Identify which cell holds the provided text, then report its [x, y] central coordinate. 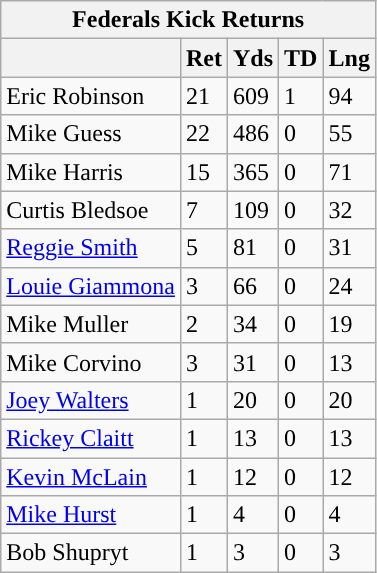
66 [252, 286]
Kevin McLain [91, 477]
7 [204, 210]
Bob Shupryt [91, 553]
486 [252, 134]
32 [349, 210]
109 [252, 210]
5 [204, 248]
Lng [349, 58]
Curtis Bledsoe [91, 210]
Mike Guess [91, 134]
71 [349, 172]
21 [204, 96]
Mike Corvino [91, 362]
365 [252, 172]
34 [252, 324]
Reggie Smith [91, 248]
55 [349, 134]
Mike Muller [91, 324]
Mike Hurst [91, 515]
15 [204, 172]
Ret [204, 58]
Joey Walters [91, 400]
TD [301, 58]
22 [204, 134]
Mike Harris [91, 172]
2 [204, 324]
94 [349, 96]
81 [252, 248]
19 [349, 324]
Yds [252, 58]
Eric Robinson [91, 96]
Rickey Claitt [91, 438]
Louie Giammona [91, 286]
Federals Kick Returns [188, 20]
609 [252, 96]
24 [349, 286]
